Return the (x, y) coordinate for the center point of the cell that contains the specified text.  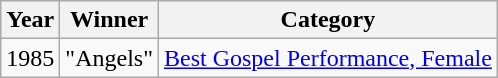
Year (30, 20)
Category (328, 20)
"Angels" (110, 58)
Best Gospel Performance, Female (328, 58)
Winner (110, 20)
1985 (30, 58)
